Output the [X, Y] coordinate of the center of the cell containing the given text.  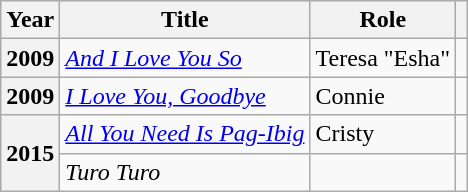
Teresa "Esha" [383, 58]
And I Love You So [185, 58]
Turo Turo [185, 172]
Year [30, 20]
Cristy [383, 134]
Connie [383, 96]
I Love You, Goodbye [185, 96]
Title [185, 20]
2015 [30, 153]
Role [383, 20]
All You Need Is Pag-Ibig [185, 134]
